For the text-containing cell, return its midpoint in (X, Y) coordinate format. 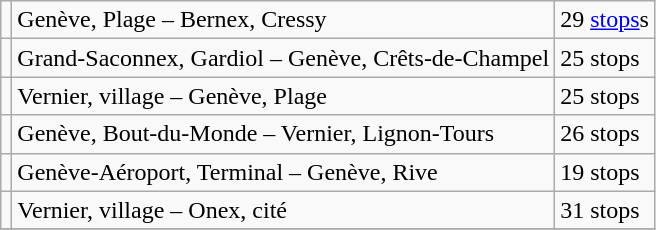
Vernier, village – Onex, cité (284, 210)
Vernier, village – Genève, Plage (284, 96)
Genève-Aéroport, Terminal – Genève, Rive (284, 172)
Grand-Saconnex, Gardiol – Genève, Crêts-de-Champel (284, 58)
29 stopss (605, 20)
31 stops (605, 210)
Genève, Bout-du-Monde – Vernier, Lignon-Tours (284, 134)
19 stops (605, 172)
26 stops (605, 134)
Genève, Plage – Bernex, Cressy (284, 20)
